Output the (x, y) coordinate of the center of the cell containing the given text.  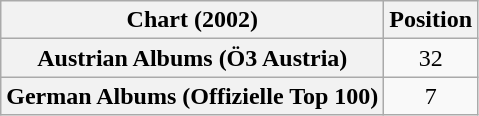
Austrian Albums (Ö3 Austria) (192, 58)
Position (431, 20)
32 (431, 58)
7 (431, 96)
German Albums (Offizielle Top 100) (192, 96)
Chart (2002) (192, 20)
